Scan for the cell matching the given text and deliver its (x, y) coordinate at center. 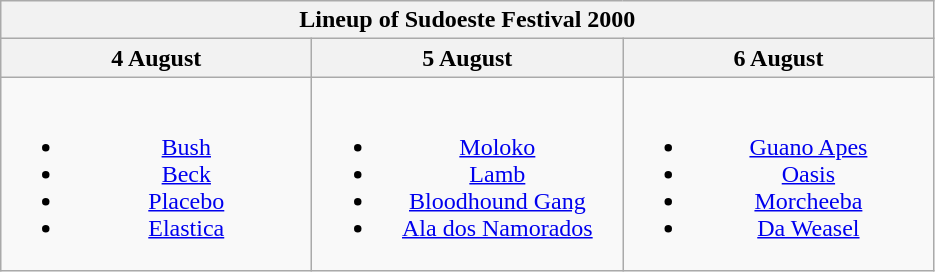
Lineup of Sudoeste Festival 2000 (468, 20)
5 August (468, 58)
6 August (778, 58)
4 August (156, 58)
MolokoLambBloodhound GangAla dos Namorados (468, 174)
BushBeckPlaceboElastica (156, 174)
Guano ApesOasisMorcheebaDa Weasel (778, 174)
